Search for the cell housing the specified text and yield its [x, y] center coordinate. 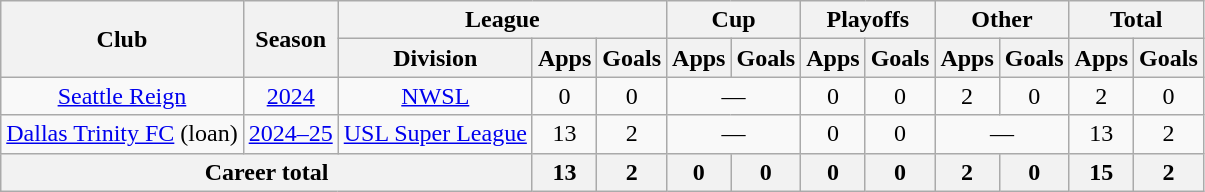
Club [122, 39]
Career total [267, 172]
Dallas Trinity FC (loan) [122, 134]
League [502, 20]
USL Super League [435, 134]
2024–25 [290, 134]
NWSL [435, 96]
2024 [290, 96]
Seattle Reign [122, 96]
Season [290, 39]
Playoffs [868, 20]
15 [1101, 172]
Other [1002, 20]
Cup [734, 20]
Total [1136, 20]
Division [435, 58]
